Locate the cell with the specified text and output its [x, y] center coordinate. 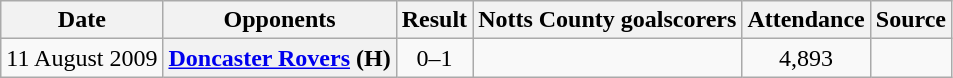
Date [82, 20]
Doncaster Rovers (H) [280, 58]
Notts County goalscorers [608, 20]
4,893 [806, 58]
11 August 2009 [82, 58]
0–1 [434, 58]
Source [910, 20]
Result [434, 20]
Opponents [280, 20]
Attendance [806, 20]
